Return [X, Y] of the center of cell containing provided text 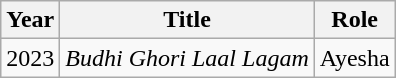
Role [354, 20]
Year [30, 20]
Budhi Ghori Laal Lagam [187, 58]
Ayesha [354, 58]
2023 [30, 58]
Title [187, 20]
